Extract the (X, Y) coordinate from the center of the cell holding the provided text.  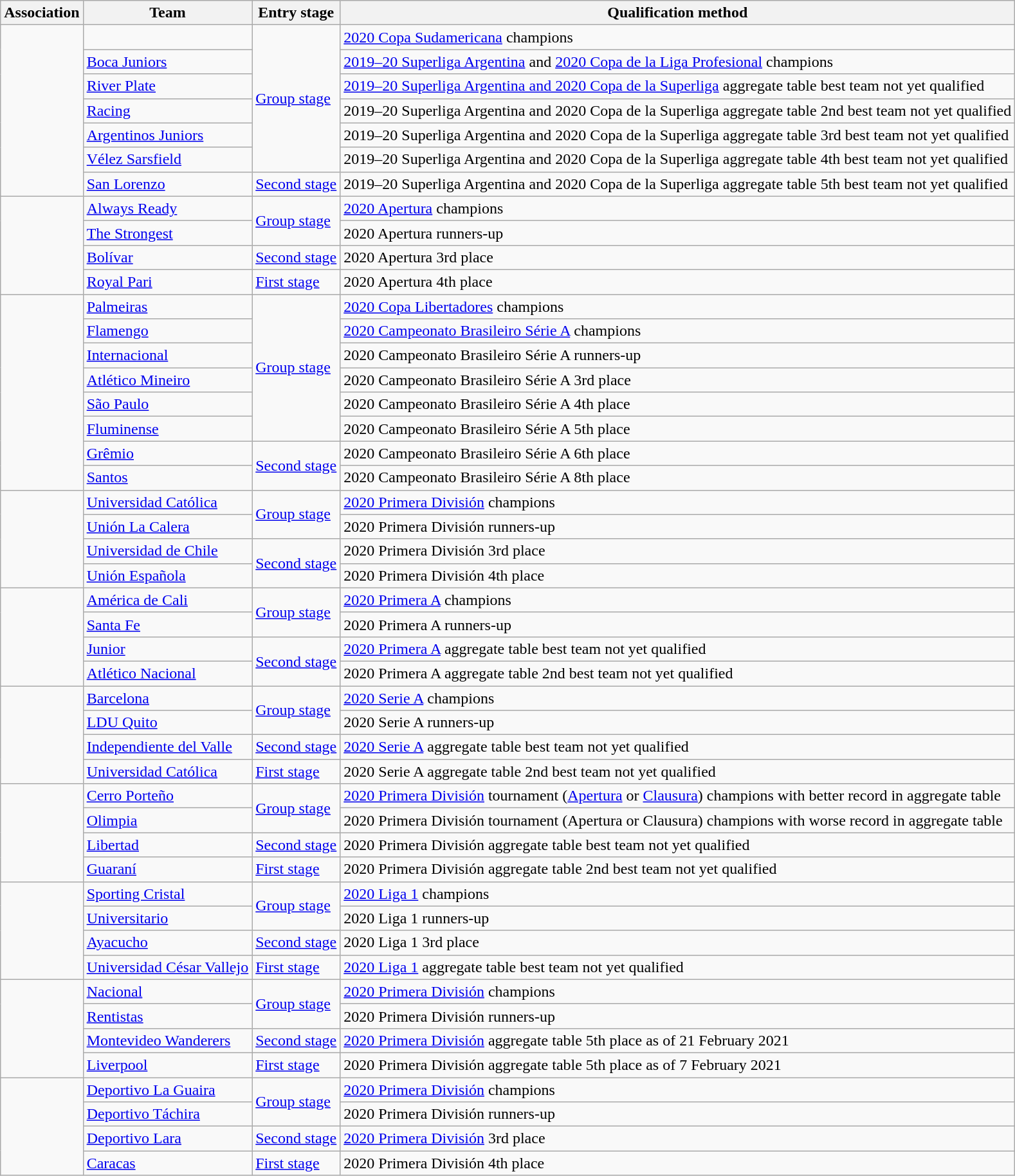
The Strongest (167, 233)
Deportivo La Guaira (167, 1090)
2020 Liga 1 runners-up (678, 918)
2020 Serie A aggregate table 2nd best team not yet qualified (678, 772)
2020 Liga 1 champions (678, 894)
Guaraní (167, 869)
2020 Campeonato Brasileiro Série A runners-up (678, 356)
Barcelona (167, 698)
Olimpia (167, 820)
2019–20 Superliga Argentina and 2020 Copa de la Superliga aggregate table 3rd best team not yet qualified (678, 135)
América de Cali (167, 600)
Sporting Cristal (167, 894)
2020 Primera División aggregate table 5th place as of 7 February 2021 (678, 1065)
2020 Liga 1 aggregate table best team not yet qualified (678, 967)
Flamengo (167, 331)
Caracas (167, 1163)
Libertad (167, 845)
Atlético Nacional (167, 673)
Grêmio (167, 453)
2020 Campeonato Brasileiro Série A 6th place (678, 453)
2020 Campeonato Brasileiro Série A 5th place (678, 429)
2020 Liga 1 3rd place (678, 943)
Always Ready (167, 208)
2020 Campeonato Brasileiro Série A 3rd place (678, 380)
Boca Juniors (167, 62)
Association (42, 13)
Team (167, 13)
Racing (167, 111)
2020 Primera División tournament (Apertura or Clausura) champions with better record in aggregate table (678, 796)
Universidad de Chile (167, 551)
Nacional (167, 991)
2020 Apertura 4th place (678, 282)
Atlético Mineiro (167, 380)
Rentistas (167, 1016)
Santos (167, 478)
2020 Primera División aggregate table best team not yet qualified (678, 845)
2020 Serie A runners-up (678, 723)
2020 Primera A champions (678, 600)
2020 Primera División aggregate table 5th place as of 21 February 2021 (678, 1040)
2019–20 Superliga Argentina and 2020 Copa de la Superliga aggregate table 5th best team not yet qualified (678, 184)
Vélez Sarsfield (167, 159)
2020 Campeonato Brasileiro Série A 4th place (678, 404)
Fluminense (167, 429)
Universidad César Vallejo (167, 967)
2020 Campeonato Brasileiro Série A champions (678, 331)
2020 Campeonato Brasileiro Série A 8th place (678, 478)
2020 Primera A aggregate table best team not yet qualified (678, 649)
2020 Primera A aggregate table 2nd best team not yet qualified (678, 673)
Montevideo Wanderers (167, 1040)
Liverpool (167, 1065)
2020 Apertura runners-up (678, 233)
Unión La Calera (167, 527)
Ayacucho (167, 943)
Qualification method (678, 13)
LDU Quito (167, 723)
2020 Primera División tournament (Apertura or Clausura) champions with worse record in aggregate table (678, 820)
2019–20 Superliga Argentina and 2020 Copa de la Liga Profesional champions (678, 62)
San Lorenzo (167, 184)
Palmeiras (167, 307)
Deportivo Táchira (167, 1114)
Cerro Porteño (167, 796)
River Plate (167, 86)
Entry stage (296, 13)
Bolívar (167, 257)
2020 Primera División aggregate table 2nd best team not yet qualified (678, 869)
2019–20 Superliga Argentina and 2020 Copa de la Superliga aggregate table best team not yet qualified (678, 86)
2019–20 Superliga Argentina and 2020 Copa de la Superliga aggregate table 2nd best team not yet qualified (678, 111)
Unión Española (167, 575)
2020 Copa Sudamericana champions (678, 37)
Argentinos Juniors (167, 135)
Independiente del Valle (167, 747)
Deportivo Lara (167, 1139)
2020 Apertura champions (678, 208)
2020 Serie A champions (678, 698)
2019–20 Superliga Argentina and 2020 Copa de la Superliga aggregate table 4th best team not yet qualified (678, 159)
Universitario (167, 918)
2020 Apertura 3rd place (678, 257)
2020 Serie A aggregate table best team not yet qualified (678, 747)
2020 Primera A runners-up (678, 624)
Santa Fe (167, 624)
Junior (167, 649)
Internacional (167, 356)
2020 Copa Libertadores champions (678, 307)
Royal Pari (167, 282)
São Paulo (167, 404)
